For the text-containing cell, return its midpoint in (x, y) coordinate format. 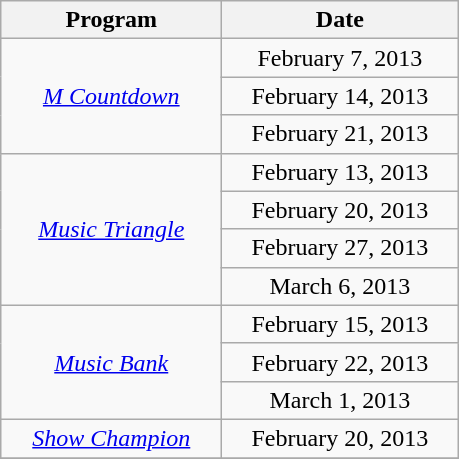
Show Champion (112, 438)
March 1, 2013 (340, 400)
March 6, 2013 (340, 286)
Music Bank (112, 362)
Music Triangle (112, 229)
Date (340, 20)
February 7, 2013 (340, 58)
February 21, 2013 (340, 134)
February 14, 2013 (340, 96)
February 22, 2013 (340, 362)
February 15, 2013 (340, 324)
February 27, 2013 (340, 248)
Program (112, 20)
February 13, 2013 (340, 172)
M Countdown (112, 96)
